For the text-containing cell, return its midpoint in [x, y] coordinate format. 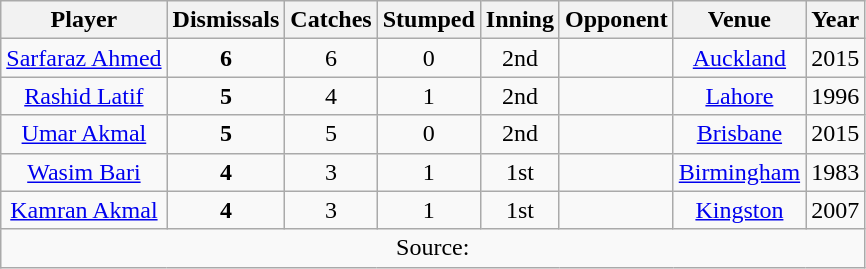
1996 [836, 96]
Stumped [428, 20]
Birmingham [739, 172]
Year [836, 20]
Auckland [739, 58]
Inning [520, 20]
Lahore [739, 96]
Wasim Bari [84, 172]
Player [84, 20]
Venue [739, 20]
1983 [836, 172]
Umar Akmal [84, 134]
Source: [433, 248]
2007 [836, 210]
Kingston [739, 210]
Catches [331, 20]
Kamran Akmal [84, 210]
Sarfaraz Ahmed [84, 58]
Brisbane [739, 134]
Opponent [616, 20]
Dismissals [226, 20]
Rashid Latif [84, 96]
